Output the [X, Y] coordinate of the center of the cell containing the given text.  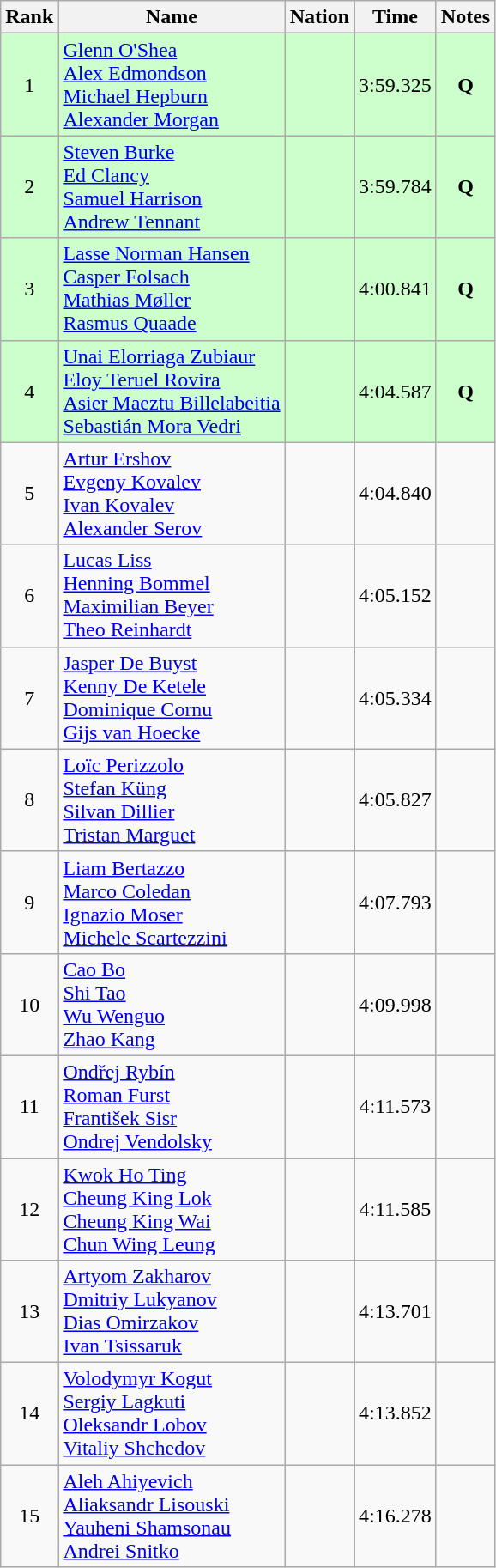
15 [29, 1516]
4:11.573 [396, 1106]
4 [29, 392]
Rank [29, 17]
1 [29, 84]
4:09.998 [396, 1005]
13 [29, 1312]
Liam BertazzoMarco ColedanIgnazio MoserMichele Scartezzini [172, 902]
4:16.278 [396, 1516]
Notes [465, 17]
10 [29, 1005]
5 [29, 493]
Jasper De BuystKenny De KeteleDominique CornuGijs van Hoecke [172, 697]
Glenn O'SheaAlex EdmondsonMichael HepburnAlexander Morgan [172, 84]
4:05.152 [396, 596]
Volodymyr KogutSergiy LagkutiOleksandr LobovVitaliy Shchedov [172, 1413]
Steven BurkeEd ClancySamuel HarrisonAndrew Tennant [172, 187]
9 [29, 902]
4:07.793 [396, 902]
14 [29, 1413]
4:00.841 [396, 289]
11 [29, 1106]
Artyom ZakharovDmitriy LukyanovDias OmirzakovIvan Tsissaruk [172, 1312]
Time [396, 17]
3 [29, 289]
Aleh AhiyevichAliaksandr LisouskiYauheni ShamsonauAndrei Snitko [172, 1516]
4:11.585 [396, 1209]
Name [172, 17]
Artur ErshovEvgeny KovalevIvan KovalevAlexander Serov [172, 493]
6 [29, 596]
Unai Elorriaga ZubiaurEloy Teruel RoviraAsier Maeztu BillelabeitiaSebastián Mora Vedri [172, 392]
3:59.784 [396, 187]
8 [29, 800]
4:13.701 [396, 1312]
Lucas LissHenning BommelMaximilian BeyerTheo Reinhardt [172, 596]
Cao BoShi TaoWu WenguoZhao Kang [172, 1005]
4:05.827 [396, 800]
Lasse Norman HansenCasper FolsachMathias MøllerRasmus Quaade [172, 289]
4:05.334 [396, 697]
Kwok Ho TingCheung King LokCheung King WaiChun Wing Leung [172, 1209]
Ondřej RybínRoman FurstFrantišek SisrOndrej Vendolsky [172, 1106]
Loïc PerizzoloStefan KüngSilvan DillierTristan Marguet [172, 800]
4:04.587 [396, 392]
4:13.852 [396, 1413]
7 [29, 697]
3:59.325 [396, 84]
Nation [319, 17]
2 [29, 187]
4:04.840 [396, 493]
12 [29, 1209]
